Search for the cell housing the specified text and yield its (X, Y) center coordinate. 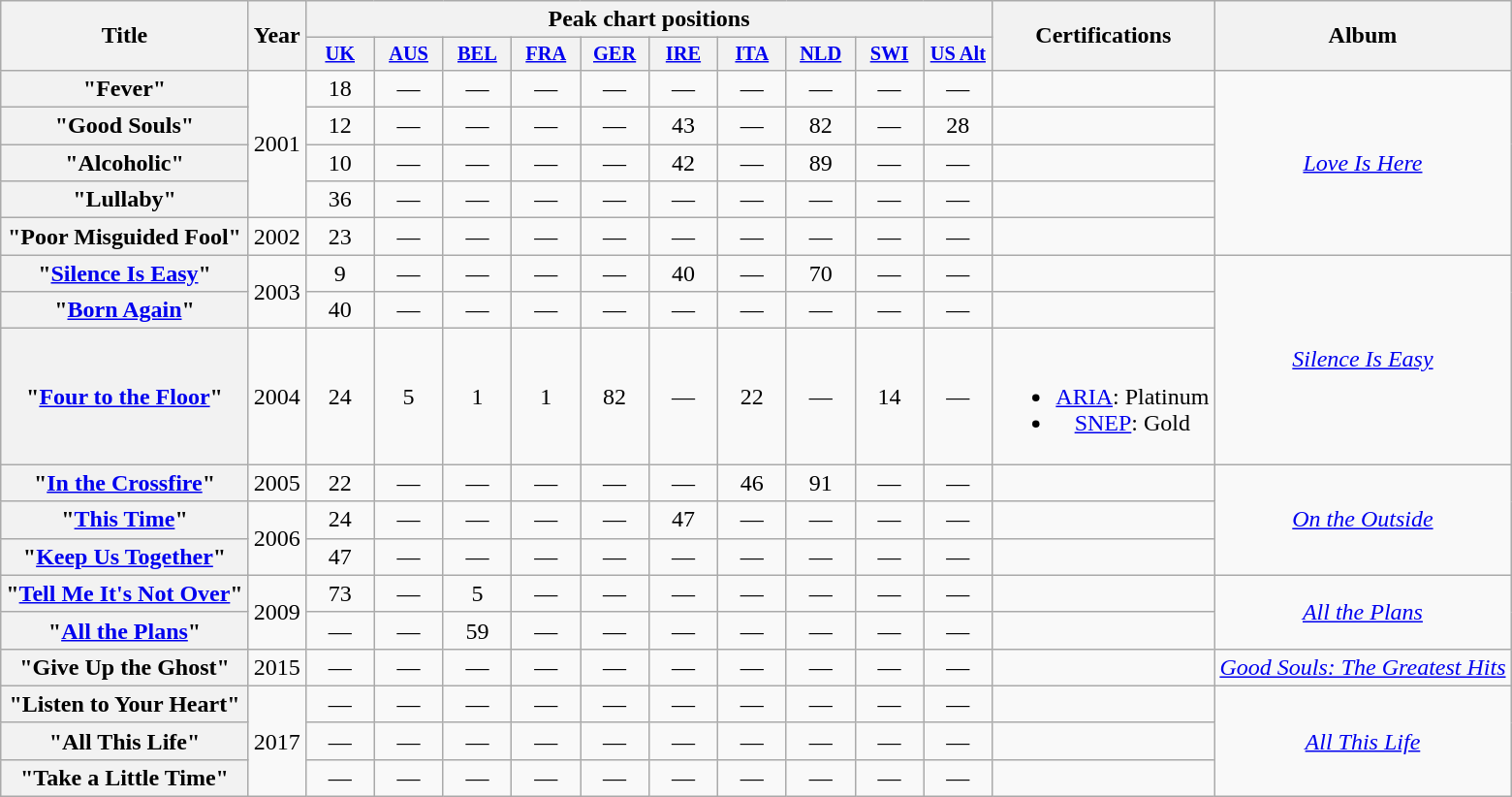
BEL (477, 54)
ARIA: PlatinumSNEP: Gold (1103, 397)
"Keep Us Together" (124, 557)
ITA (752, 54)
46 (752, 483)
"Lullaby" (124, 200)
23 (339, 237)
89 (820, 163)
2015 (277, 667)
2002 (277, 237)
42 (684, 163)
18 (339, 88)
IRE (684, 54)
10 (339, 163)
2004 (277, 397)
On the Outside (1363, 520)
AUS (409, 54)
Silence Is Easy (1363, 360)
NLD (820, 54)
9 (339, 273)
70 (820, 273)
UK (339, 54)
"Listen to Your Heart" (124, 704)
Year (277, 36)
Good Souls: The Greatest Hits (1363, 667)
GER (614, 54)
2003 (277, 292)
14 (890, 397)
"Silence Is Easy" (124, 273)
Certifications (1103, 36)
2009 (277, 612)
Album (1363, 36)
All This Life (1363, 741)
2005 (277, 483)
"This Time" (124, 520)
"Good Souls" (124, 126)
"All the Plans" (124, 630)
"Alcoholic" (124, 163)
"Tell Me It's Not Over" (124, 593)
43 (684, 126)
36 (339, 200)
2001 (277, 143)
SWI (890, 54)
All the Plans (1363, 612)
91 (820, 483)
2006 (277, 538)
"In the Crossfire" (124, 483)
US Alt (958, 54)
2017 (277, 741)
28 (958, 126)
"Take a Little Time" (124, 778)
FRA (547, 54)
Peak chart positions (649, 19)
"Four to the Floor" (124, 397)
"Fever" (124, 88)
"Poor Misguided Fool" (124, 237)
59 (477, 630)
Title (124, 36)
Love Is Here (1363, 162)
"Give Up the Ghost" (124, 667)
73 (339, 593)
"All This Life" (124, 741)
"Born Again" (124, 310)
12 (339, 126)
